Return (X, Y) of the center of cell containing provided text 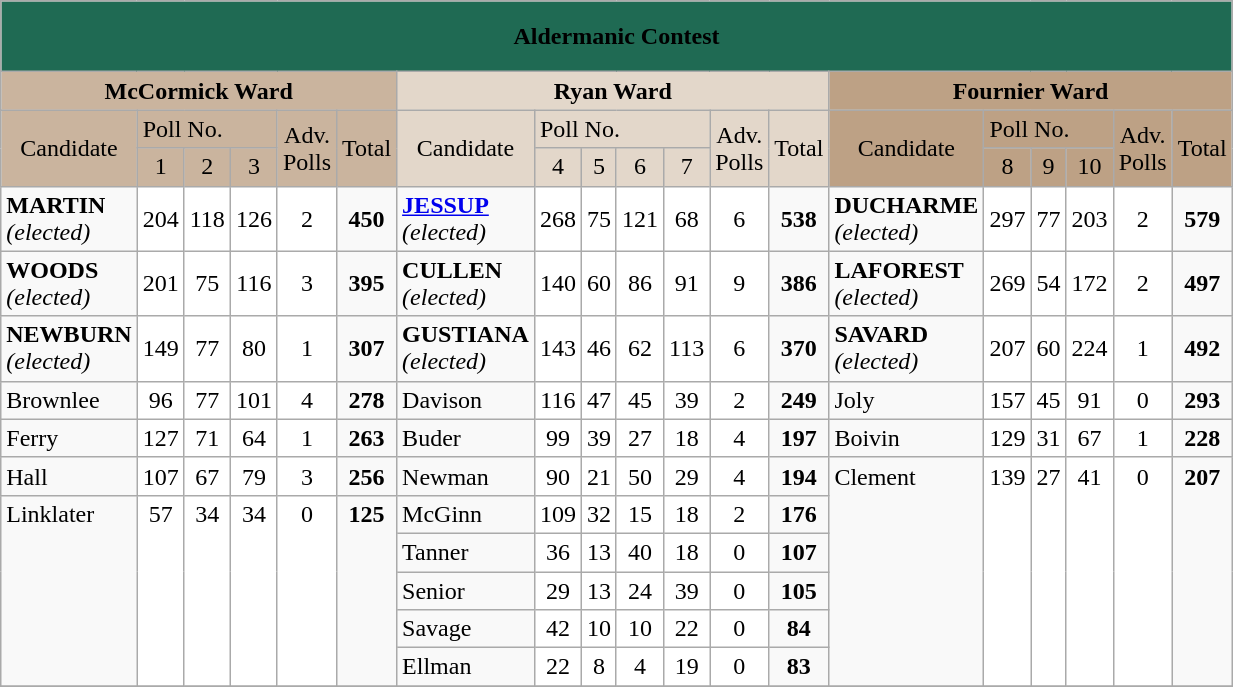
268 (558, 218)
293 (1202, 400)
LAFOREST (elected) (906, 284)
68 (687, 218)
579 (1202, 218)
21 (598, 476)
105 (799, 591)
40 (640, 552)
249 (799, 400)
NEWBURN (elected) (69, 348)
113 (687, 348)
109 (558, 514)
Linklater (69, 590)
370 (799, 348)
GUSTIANA (elected) (466, 348)
129 (1008, 438)
297 (1008, 218)
263 (367, 438)
118 (207, 218)
Ryan Ward (613, 91)
Joly (906, 400)
80 (254, 348)
101 (254, 400)
79 (254, 476)
36 (558, 552)
Ellman (466, 667)
307 (367, 348)
31 (1048, 438)
41 (1090, 571)
64 (254, 438)
Hall (69, 476)
Clement (906, 571)
228 (1202, 438)
492 (1202, 348)
99 (558, 438)
JESSUP (elected) (466, 218)
19 (687, 667)
149 (160, 348)
86 (640, 284)
140 (558, 284)
50 (640, 476)
Savage (466, 629)
46 (598, 348)
84 (799, 629)
15 (640, 514)
278 (367, 400)
386 (799, 284)
83 (799, 667)
Boivin (906, 438)
5 (598, 167)
71 (207, 438)
7 (687, 167)
McCormick Ward (199, 91)
121 (640, 218)
197 (799, 438)
395 (367, 284)
Tanner (466, 552)
538 (799, 218)
Davison (466, 400)
127 (160, 438)
Brownlee (69, 400)
CULLEN (elected) (466, 284)
McGinn (466, 514)
MARTIN (elected) (69, 218)
24 (640, 591)
57 (160, 590)
126 (254, 218)
269 (1008, 284)
194 (799, 476)
157 (1008, 400)
Fournier Ward (1030, 91)
47 (598, 400)
224 (1090, 348)
204 (160, 218)
497 (1202, 284)
DUCHARME (elected) (906, 218)
Newman (466, 476)
176 (799, 514)
172 (1090, 284)
WOODS (elected) (69, 284)
143 (558, 348)
90 (558, 476)
42 (558, 629)
54 (1048, 284)
32 (598, 514)
256 (367, 476)
Aldermanic Contest (616, 36)
139 (1008, 571)
203 (1090, 218)
201 (160, 284)
Buder (466, 438)
Ferry (69, 438)
96 (160, 400)
450 (367, 218)
125 (367, 590)
SAVARD (elected) (906, 348)
62 (640, 348)
Senior (466, 591)
